Identify which cell holds the provided text, then report its (X, Y) central coordinate. 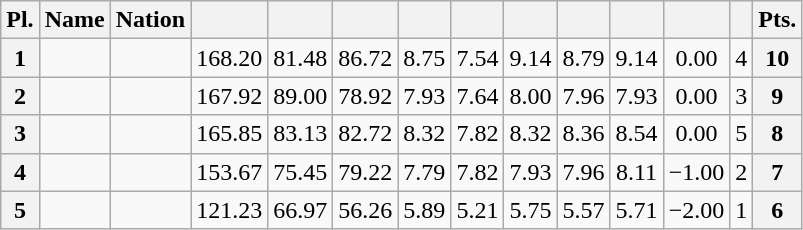
5.21 (478, 210)
5.75 (530, 210)
Nation (150, 20)
5.57 (584, 210)
5.71 (636, 210)
10 (778, 58)
8.75 (424, 58)
7.64 (478, 96)
8.36 (584, 134)
168.20 (230, 58)
8.00 (530, 96)
9 (778, 96)
83.13 (300, 134)
167.92 (230, 96)
78.92 (366, 96)
56.26 (366, 210)
79.22 (366, 172)
6 (778, 210)
86.72 (366, 58)
89.00 (300, 96)
Pts. (778, 20)
66.97 (300, 210)
−1.00 (696, 172)
75.45 (300, 172)
8.11 (636, 172)
7 (778, 172)
Pl. (20, 20)
7.79 (424, 172)
8.79 (584, 58)
153.67 (230, 172)
82.72 (366, 134)
5.89 (424, 210)
8.54 (636, 134)
121.23 (230, 210)
165.85 (230, 134)
7.54 (478, 58)
8 (778, 134)
81.48 (300, 58)
−2.00 (696, 210)
Name (74, 20)
